Scan for the cell matching the given text and deliver its (X, Y) coordinate at center. 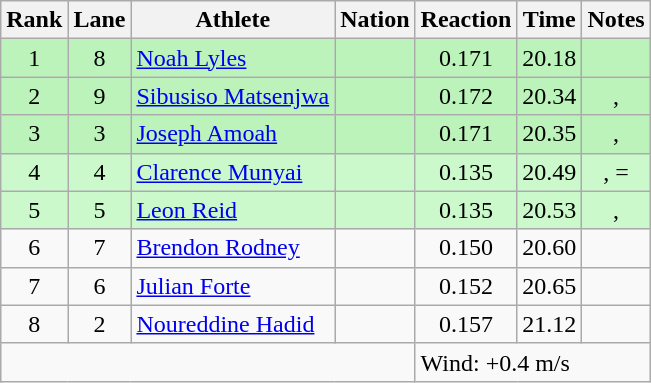
Leon Reid (233, 210)
Notes (616, 20)
0.150 (466, 248)
Brendon Rodney (233, 248)
20.34 (550, 96)
0.172 (466, 96)
Athlete (233, 20)
Noah Lyles (233, 58)
Rank (34, 20)
20.35 (550, 134)
9 (100, 96)
20.18 (550, 58)
Lane (100, 20)
Nation (375, 20)
0.152 (466, 286)
Reaction (466, 20)
20.53 (550, 210)
20.65 (550, 286)
Wind: +0.4 m/s (532, 362)
, = (616, 172)
0.157 (466, 324)
Julian Forte (233, 286)
20.49 (550, 172)
Sibusiso Matsenjwa (233, 96)
20.60 (550, 248)
1 (34, 58)
Time (550, 20)
Noureddine Hadid (233, 324)
Clarence Munyai (233, 172)
21.12 (550, 324)
Joseph Amoah (233, 134)
